Pinpoint the cell where the given text exists, returning its [X, Y] midpoint coordinate. 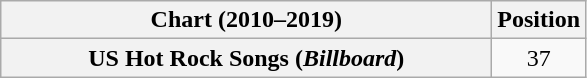
Position [539, 20]
37 [539, 58]
Chart (2010–2019) [246, 20]
US Hot Rock Songs (Billboard) [246, 58]
